For the text-containing cell, return its midpoint in (X, Y) coordinate format. 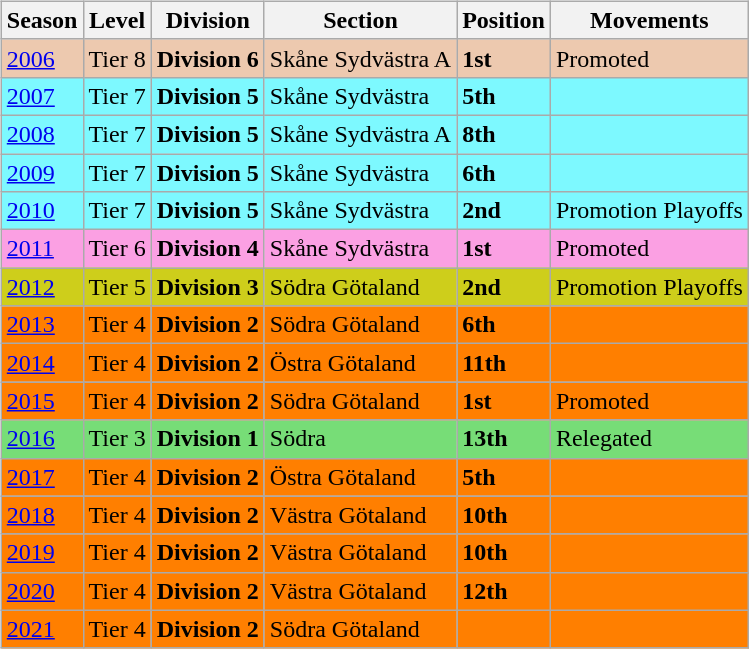
Tier 5 (117, 287)
2015 (42, 401)
Tier 6 (117, 249)
Position (504, 20)
2007 (42, 96)
12th (504, 591)
Tier 3 (117, 439)
Movements (649, 20)
Section (360, 20)
Division 6 (208, 58)
2021 (42, 629)
2010 (42, 211)
2014 (42, 363)
Season (42, 20)
2013 (42, 325)
2017 (42, 477)
Division 3 (208, 287)
13th (504, 439)
2006 (42, 58)
2012 (42, 287)
2019 (42, 553)
11th (504, 363)
8th (504, 134)
Tier 8 (117, 58)
Level (117, 20)
2009 (42, 173)
Division (208, 20)
Relegated (649, 439)
2008 (42, 134)
2011 (42, 249)
2018 (42, 515)
2020 (42, 591)
Division 1 (208, 439)
Södra (360, 439)
2016 (42, 439)
Division 4 (208, 249)
